Output the [X, Y] coordinate of the center of the cell containing the given text.  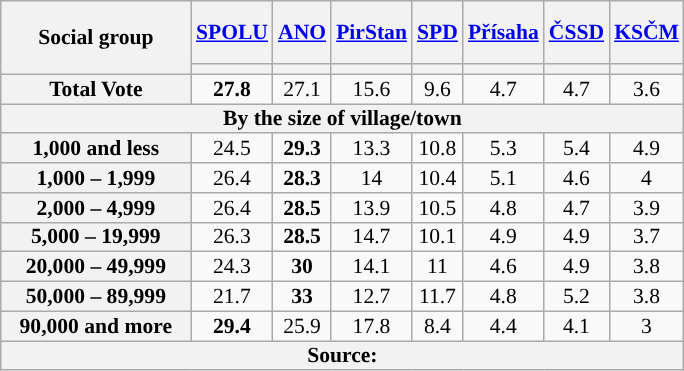
1,000 – 1,999 [96, 178]
3.7 [646, 237]
4 [646, 178]
14.7 [372, 237]
12.7 [372, 297]
27.8 [232, 89]
Total Vote [96, 89]
5,000 – 19,999 [96, 237]
By the size of village/town [342, 119]
13.3 [372, 149]
SPD [438, 32]
24.5 [232, 149]
10.4 [438, 178]
ČSSD [576, 32]
11.7 [438, 297]
2,000 – 4,999 [96, 208]
SPOLU [232, 32]
3.6 [646, 89]
9.6 [438, 89]
5.1 [504, 178]
10.1 [438, 237]
14.1 [372, 267]
27.1 [302, 89]
3 [646, 326]
10.5 [438, 208]
15.6 [372, 89]
3.9 [646, 208]
8.4 [438, 326]
Source: [342, 356]
26.3 [232, 237]
1,000 and less [96, 149]
21.7 [232, 297]
14 [372, 178]
ANO [302, 32]
11 [438, 267]
25.9 [302, 326]
17.8 [372, 326]
KSČM [646, 32]
20,000 – 49,999 [96, 267]
10.8 [438, 149]
33 [302, 297]
4.4 [504, 326]
5.4 [576, 149]
PirStan [372, 32]
24.3 [232, 267]
5.3 [504, 149]
Přísaha [504, 32]
28.3 [302, 178]
5.2 [576, 297]
29.3 [302, 149]
50,000 – 89,999 [96, 297]
13.9 [372, 208]
29.4 [232, 326]
4.1 [576, 326]
Social group [96, 38]
30 [302, 267]
90,000 and more [96, 326]
